Return the (x, y) coordinate for the center point of the cell that contains the specified text.  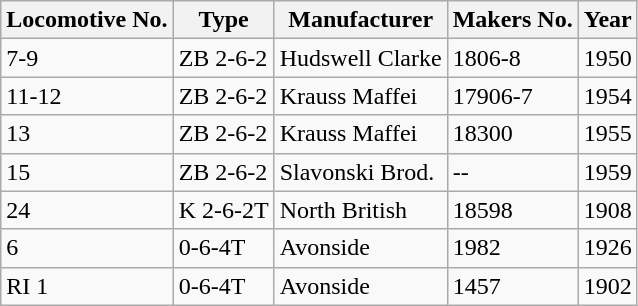
18300 (512, 134)
Makers No. (512, 20)
7-9 (87, 58)
Locomotive No. (87, 20)
K 2-6-2T (224, 210)
1954 (608, 96)
RI 1 (87, 286)
North British (360, 210)
18598 (512, 210)
1926 (608, 248)
Year (608, 20)
1955 (608, 134)
15 (87, 172)
-- (512, 172)
17906-7 (512, 96)
1959 (608, 172)
Hudswell Clarke (360, 58)
1902 (608, 286)
Manufacturer (360, 20)
24 (87, 210)
1982 (512, 248)
13 (87, 134)
11-12 (87, 96)
6 (87, 248)
Type (224, 20)
Slavonski Brod. (360, 172)
1908 (608, 210)
1457 (512, 286)
1806-8 (512, 58)
1950 (608, 58)
